Identify which cell holds the provided text, then report its (X, Y) central coordinate. 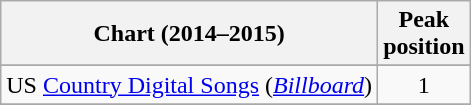
1 (424, 85)
Chart (2014–2015) (190, 34)
Peakposition (424, 34)
US Country Digital Songs (Billboard) (190, 85)
